Extract the (x, y) coordinate from the center of the cell holding the provided text.  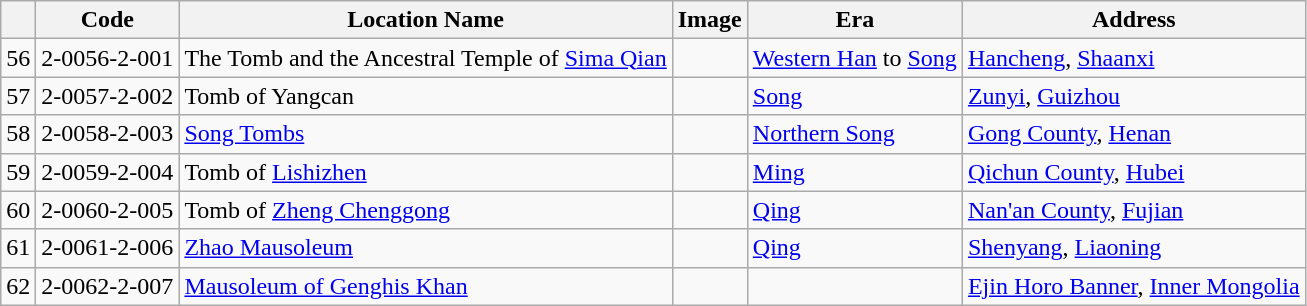
Nan'an County, Fujian (1134, 210)
Image (710, 20)
Ming (854, 172)
Tomb of Zheng Chenggong (426, 210)
61 (18, 248)
Gong County, Henan (1134, 134)
Shenyang, Liaoning (1134, 248)
Ejin Horo Banner, Inner Mongolia (1134, 286)
2-0056-2-001 (108, 58)
Western Han to Song (854, 58)
Zhao Mausoleum (426, 248)
2-0059-2-004 (108, 172)
2-0060-2-005 (108, 210)
Address (1134, 20)
Tomb of Yangcan (426, 96)
Qichun County, Hubei (1134, 172)
Location Name (426, 20)
The Tomb and the Ancestral Temple of Sima Qian (426, 58)
Hancheng, Shaanxi (1134, 58)
2-0057-2-002 (108, 96)
Zunyi, Guizhou (1134, 96)
58 (18, 134)
Northern Song (854, 134)
59 (18, 172)
Era (854, 20)
62 (18, 286)
57 (18, 96)
2-0062-2-007 (108, 286)
Code (108, 20)
Song (854, 96)
Tomb of Lishizhen (426, 172)
2-0061-2-006 (108, 248)
Song Tombs (426, 134)
2-0058-2-003 (108, 134)
56 (18, 58)
Mausoleum of Genghis Khan (426, 286)
60 (18, 210)
